From the cell containing the given text, extract its center point as (X, Y) coordinate. 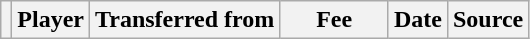
Date (418, 20)
Player (51, 20)
Fee (334, 20)
Source (488, 20)
Transferred from (185, 20)
